Return [X, Y] of the center of cell containing provided text 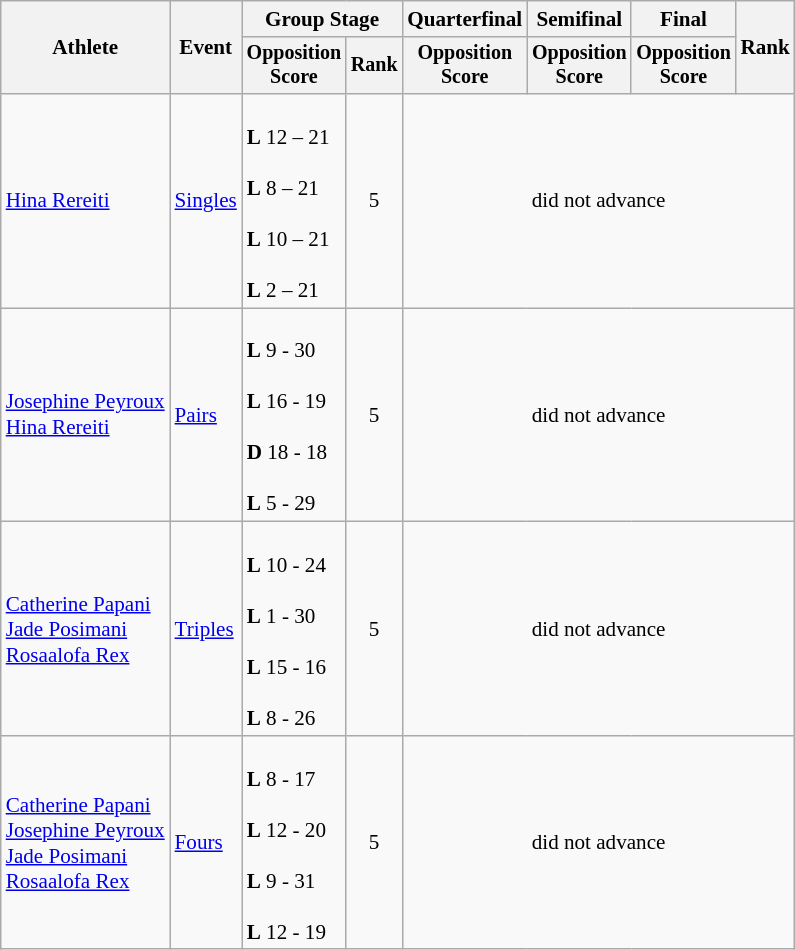
L 10 - 24L 1 - 30L 15 - 16L 8 - 26 [294, 629]
Triples [206, 629]
Athlete [86, 48]
Catherine PapaniJade PosimaniRosaalofa Rex [86, 629]
Josephine PeyrouxHina Rereiti [86, 415]
L 12 – 21L 8 – 21L 10 – 21L 2 – 21 [294, 201]
Final [683, 18]
Event [206, 48]
L 9 - 30L 16 - 19D 18 - 18L 5 - 29 [294, 415]
Hina Rereiti [86, 201]
Fours [206, 843]
Singles [206, 201]
Pairs [206, 415]
Semifinal [579, 18]
Quarterfinal [464, 18]
Catherine PapaniJosephine PeyrouxJade PosimaniRosaalofa Rex [86, 843]
L 8 - 17L 12 - 20L 9 - 31L 12 - 19 [294, 843]
Group Stage [322, 18]
